Search for the cell housing the specified text and yield its [X, Y] center coordinate. 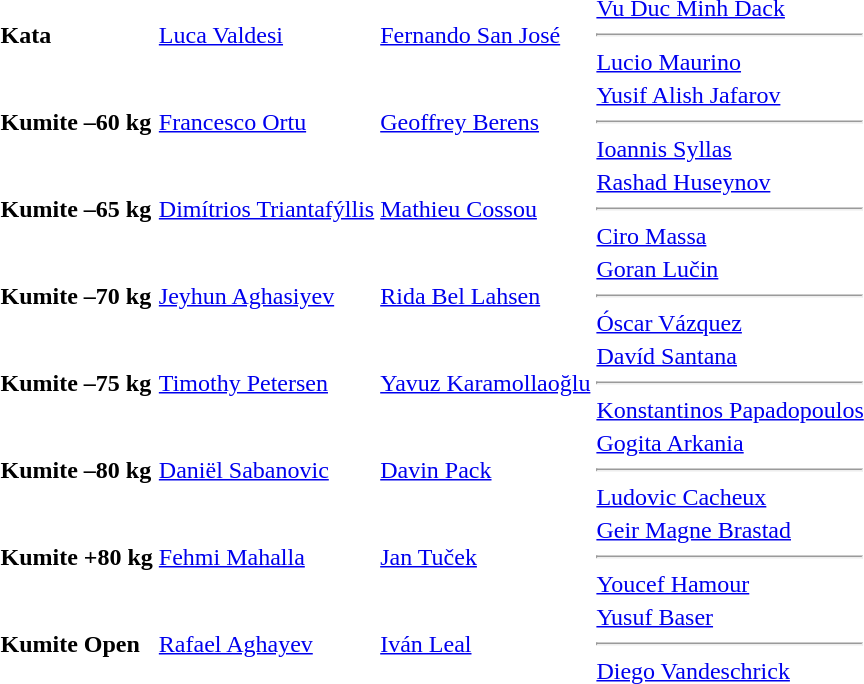
Dimítrios Triantafýllis [266, 209]
Geoffrey Berens [486, 122]
Rida Bel Lahsen [486, 296]
Yavuz Karamollaoğlu [486, 383]
Jeyhun Aghasiyev [266, 296]
Jan Tuček [486, 557]
Daniël Sabanovic [266, 470]
Fehmi Mahalla [266, 557]
Mathieu Cossou [486, 209]
Davin Pack [486, 470]
Timothy Petersen [266, 383]
Francesco Ortu [266, 122]
